Find where the given text appears and provide that cell's center as (X, Y) coordinate. 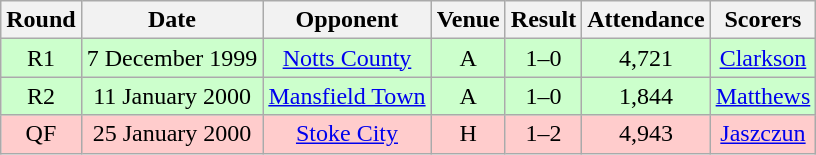
Stoke City (347, 134)
R1 (41, 58)
1–2 (543, 134)
QF (41, 134)
4,943 (646, 134)
7 December 1999 (172, 58)
Notts County (347, 58)
Jaszczun (763, 134)
Date (172, 20)
Venue (468, 20)
Clarkson (763, 58)
Matthews (763, 96)
Attendance (646, 20)
Opponent (347, 20)
H (468, 134)
Round (41, 20)
Result (543, 20)
4,721 (646, 58)
1,844 (646, 96)
25 January 2000 (172, 134)
Mansfield Town (347, 96)
Scorers (763, 20)
R2 (41, 96)
11 January 2000 (172, 96)
